From the cell containing the given text, extract its center point as (x, y) coordinate. 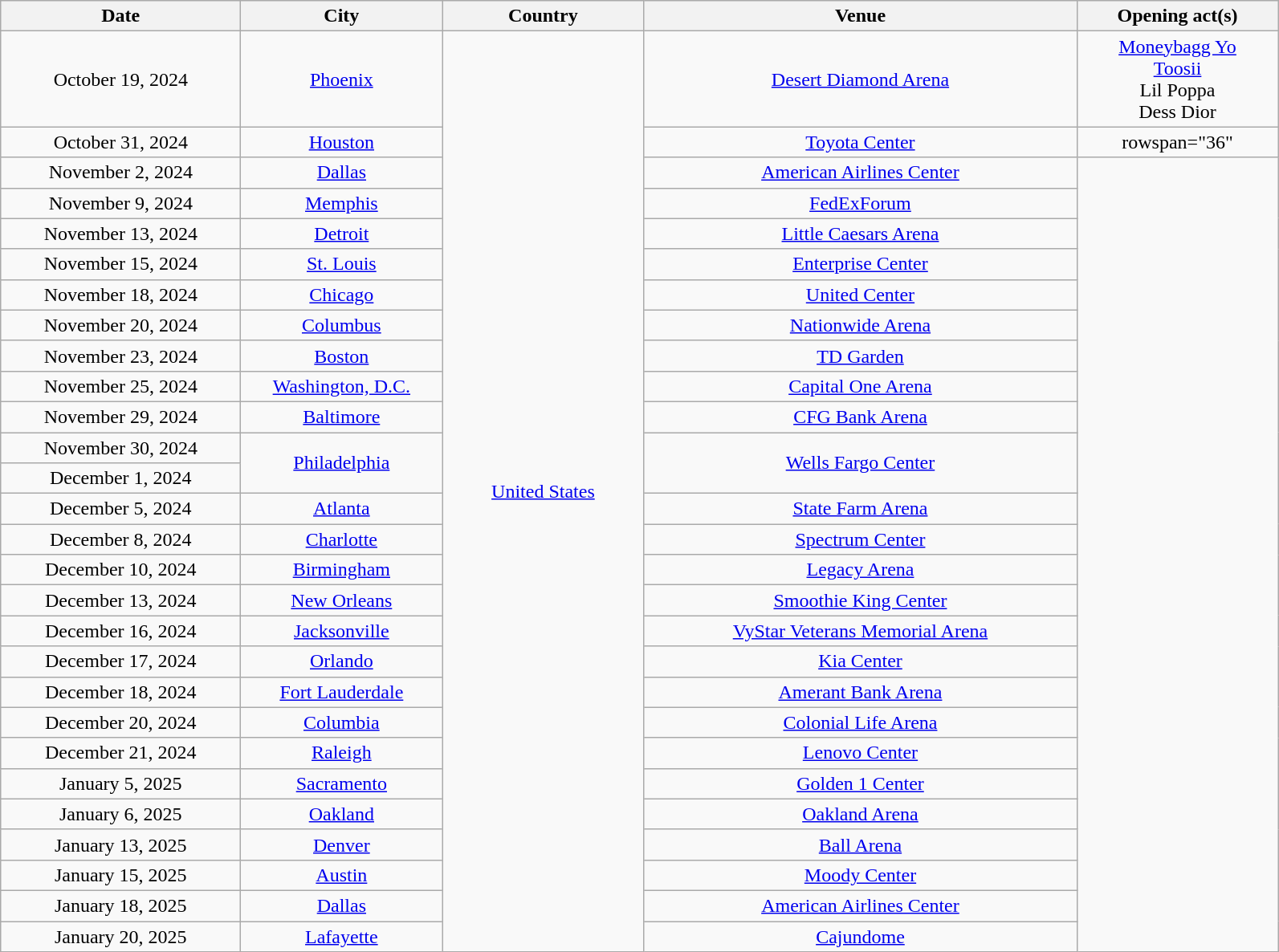
New Orleans (342, 600)
Wells Fargo Center (861, 462)
Little Caesars Arena (861, 234)
Denver (342, 844)
Kia Center (861, 661)
FedExForum (861, 203)
Smoothie King Center (861, 600)
Philadelphia (342, 462)
Lafayette (342, 937)
November 18, 2024 (120, 295)
Fort Lauderdale (342, 692)
Atlanta (342, 509)
Legacy Arena (861, 570)
December 1, 2024 (120, 478)
Orlando (342, 661)
January 18, 2025 (120, 905)
Oakland Arena (861, 814)
December 8, 2024 (120, 539)
November 9, 2024 (120, 203)
Spectrum Center (861, 539)
Columbus (342, 325)
January 20, 2025 (120, 937)
January 6, 2025 (120, 814)
Houston (342, 142)
VyStar Veterans Memorial Arena (861, 631)
Nationwide Arena (861, 325)
December 17, 2024 (120, 661)
rowspan="36" (1177, 142)
Moneybagg YoToosiiLil PoppaDess Dior (1177, 79)
Country (543, 16)
Phoenix (342, 79)
November 20, 2024 (120, 325)
State Farm Arena (861, 509)
Moody Center (861, 875)
Toyota Center (861, 142)
Opening act(s) (1177, 16)
Raleigh (342, 753)
Charlotte (342, 539)
December 10, 2024 (120, 570)
Cajundome (861, 937)
November 30, 2024 (120, 447)
Golden 1 Center (861, 783)
December 20, 2024 (120, 722)
Jacksonville (342, 631)
Colonial Life Arena (861, 722)
Boston (342, 356)
Baltimore (342, 417)
November 13, 2024 (120, 234)
St. Louis (342, 264)
December 5, 2024 (120, 509)
United Center (861, 295)
Birmingham (342, 570)
Lenovo Center (861, 753)
Washington, D.C. (342, 386)
January 5, 2025 (120, 783)
Enterprise Center (861, 264)
December 16, 2024 (120, 631)
Amerant Bank Arena (861, 692)
Ball Arena (861, 844)
TD Garden (861, 356)
Columbia (342, 722)
Venue (861, 16)
October 19, 2024 (120, 79)
Oakland (342, 814)
November 2, 2024 (120, 173)
November 15, 2024 (120, 264)
December 13, 2024 (120, 600)
Capital One Arena (861, 386)
CFG Bank Arena (861, 417)
January 13, 2025 (120, 844)
Austin (342, 875)
October 31, 2024 (120, 142)
November 29, 2024 (120, 417)
December 18, 2024 (120, 692)
United States (543, 491)
November 25, 2024 (120, 386)
Chicago (342, 295)
Desert Diamond Arena (861, 79)
Memphis (342, 203)
City (342, 16)
November 23, 2024 (120, 356)
January 15, 2025 (120, 875)
December 21, 2024 (120, 753)
Date (120, 16)
Sacramento (342, 783)
Detroit (342, 234)
